Return (x, y) of the center of cell containing provided text 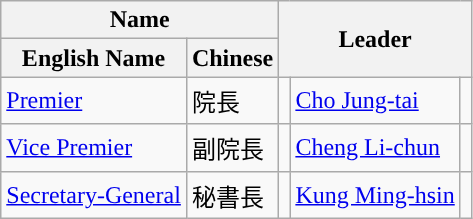
Name (140, 20)
Cho Jung-tai (375, 100)
Leader (376, 39)
Cheng Li-chun (375, 148)
Premier (94, 100)
English Name (94, 58)
Secretary-General (94, 194)
副院長 (232, 148)
Vice Premier (94, 148)
院長 (232, 100)
Chinese (232, 58)
Kung Ming-hsin (375, 194)
秘書長 (232, 194)
